Output the [X, Y] coordinate of the center of the cell containing the given text.  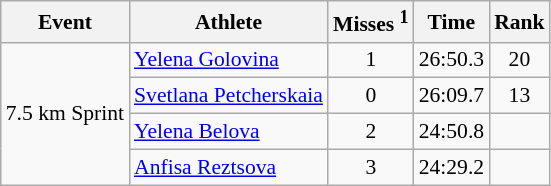
Athlete [228, 22]
Rank [520, 22]
7.5 km Sprint [65, 113]
24:50.8 [452, 132]
Svetlana Petcherskaia [228, 96]
2 [371, 132]
26:09.7 [452, 96]
1 [371, 60]
3 [371, 167]
Yelena Golovina [228, 60]
Event [65, 22]
13 [520, 96]
24:29.2 [452, 167]
Yelena Belova [228, 132]
20 [520, 60]
Time [452, 22]
26:50.3 [452, 60]
Misses 1 [371, 22]
0 [371, 96]
Anfisa Reztsova [228, 167]
